Return [X, Y] of the center of cell containing provided text 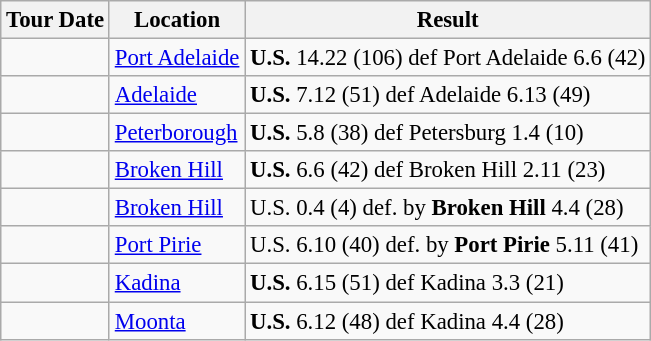
Moonta [176, 321]
Tour Date [56, 20]
Adelaide [176, 95]
Result [448, 20]
Peterborough [176, 133]
U.S. 14.22 (106) def Port Adelaide 6.6 (42) [448, 58]
Port Pirie [176, 245]
Location [176, 20]
U.S. 7.12 (51) def Adelaide 6.13 (49) [448, 95]
U.S. 6.6 (42) def Broken Hill 2.11 (23) [448, 170]
U.S. 6.12 (48) def Kadina 4.4 (28) [448, 321]
Port Adelaide [176, 58]
U.S. 6.15 (51) def Kadina 3.3 (21) [448, 283]
Kadina [176, 283]
U.S. 5.8 (38) def Petersburg 1.4 (10) [448, 133]
U.S. 0.4 (4) def. by Broken Hill 4.4 (28) [448, 208]
U.S. 6.10 (40) def. by Port Pirie 5.11 (41) [448, 245]
